Search for the cell housing the specified text and yield its (x, y) center coordinate. 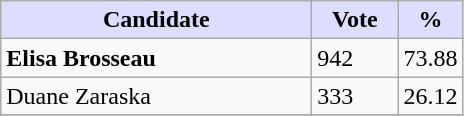
Elisa Brosseau (156, 58)
Duane Zaraska (156, 96)
% (430, 20)
Candidate (156, 20)
333 (355, 96)
Vote (355, 20)
73.88 (430, 58)
942 (355, 58)
26.12 (430, 96)
